Output the [x, y] coordinate of the center of the cell containing the given text.  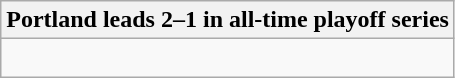
Portland leads 2–1 in all-time playoff series [228, 20]
